Extract the [x, y] coordinate from the center of the cell holding the provided text.  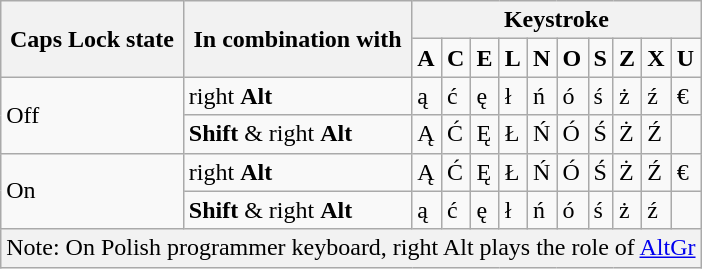
On [92, 191]
Keystroke [556, 20]
X [657, 58]
N [542, 58]
A [427, 58]
U [686, 58]
L [513, 58]
Z [627, 58]
C [456, 58]
In combination with [297, 39]
Caps Lock state [92, 39]
Off [92, 115]
Note: On Polish programmer keyboard, right Alt plays the role of AltGr [351, 248]
S [600, 58]
E [485, 58]
O [572, 58]
